From the cell containing the given text, extract its center point as [x, y] coordinate. 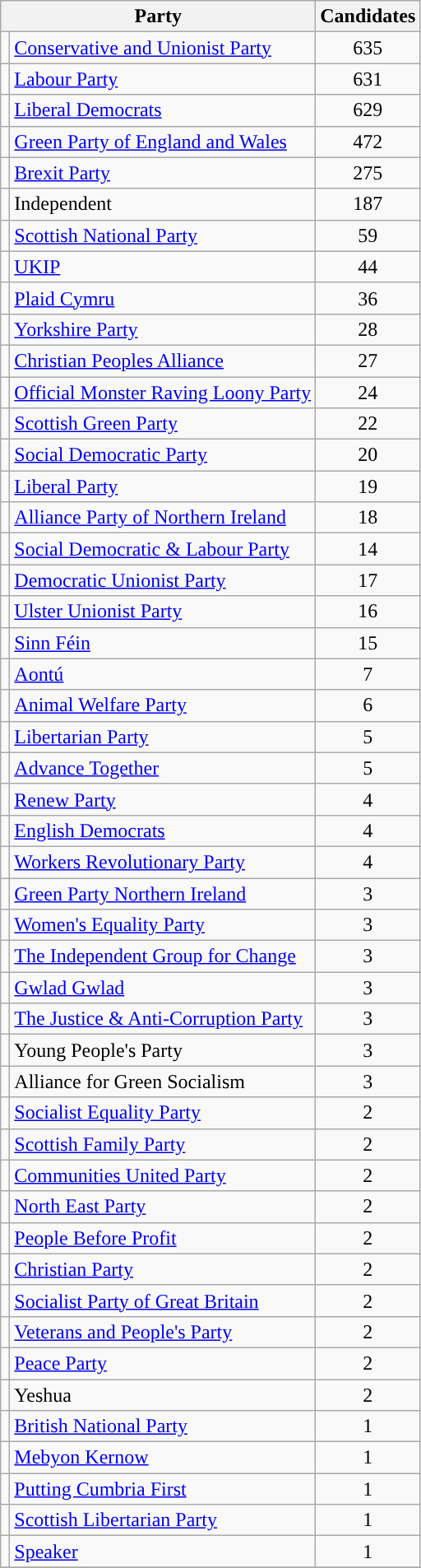
Libertarian Party [163, 737]
Socialist Equality Party [163, 1113]
Ulster Unionist Party [163, 612]
English Democrats [163, 831]
27 [368, 361]
Socialist Party of Great Britain [163, 1300]
Social Democratic Party [163, 455]
Scottish National Party [163, 235]
People Before Profit [163, 1238]
Communities United Party [163, 1175]
Democratic Unionist Party [163, 580]
19 [368, 486]
Alliance Party of Northern Ireland [163, 518]
Candidates [368, 16]
44 [368, 267]
24 [368, 393]
Scottish Libertarian Party [163, 1520]
Advance Together [163, 768]
472 [368, 142]
15 [368, 643]
6 [368, 705]
275 [368, 173]
Aontú [163, 674]
187 [368, 204]
20 [368, 455]
North East Party [163, 1207]
Peace Party [163, 1363]
Labour Party [163, 79]
UKIP [163, 267]
Brexit Party [163, 173]
Mebyon Kernow [163, 1458]
14 [368, 549]
Alliance for Green Socialism [163, 1082]
Official Monster Raving Loony Party [163, 393]
Putting Cumbria First [163, 1489]
Yeshua [163, 1395]
British National Party [163, 1426]
18 [368, 518]
Sinn Féin [163, 643]
Green Party of England and Wales [163, 142]
16 [368, 612]
Renew Party [163, 799]
Liberal Democrats [163, 110]
Yorkshire Party [163, 329]
Scottish Green Party [163, 424]
22 [368, 424]
Young People's Party [163, 1050]
Scottish Family Party [163, 1144]
Veterans and People's Party [163, 1332]
59 [368, 235]
17 [368, 580]
The Justice & Anti-Corruption Party [163, 1019]
Animal Welfare Party [163, 705]
631 [368, 79]
28 [368, 329]
Workers Revolutionary Party [163, 862]
36 [368, 298]
Social Democratic & Labour Party [163, 549]
Party [158, 16]
635 [368, 48]
Speaker [163, 1552]
7 [368, 674]
Plaid Cymru [163, 298]
Christian Party [163, 1269]
629 [368, 110]
Gwlad Gwlad [163, 988]
Women's Equality Party [163, 925]
Green Party Northern Ireland [163, 893]
Independent [163, 204]
Conservative and Unionist Party [163, 48]
Liberal Party [163, 486]
The Independent Group for Change [163, 956]
Christian Peoples Alliance [163, 361]
